Pinpoint the cell where the given text exists, returning its [x, y] midpoint coordinate. 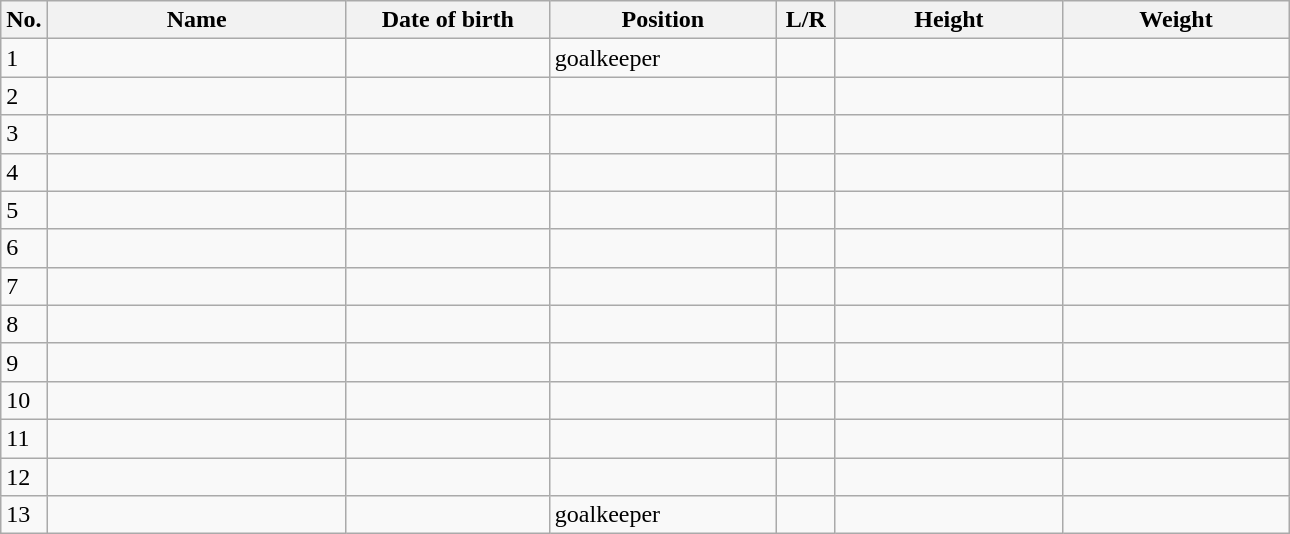
13 [24, 515]
2 [24, 96]
Height [948, 20]
4 [24, 172]
Position [662, 20]
No. [24, 20]
10 [24, 400]
12 [24, 477]
1 [24, 58]
11 [24, 438]
Name [196, 20]
8 [24, 324]
L/R [806, 20]
Weight [1176, 20]
3 [24, 134]
7 [24, 286]
Date of birth [448, 20]
5 [24, 210]
9 [24, 362]
6 [24, 248]
